Pinpoint the cell where the given text exists, returning its (X, Y) midpoint coordinate. 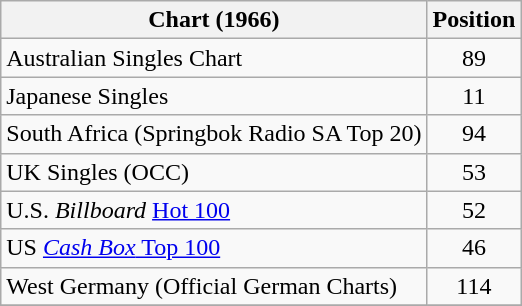
US Cash Box Top 100 (214, 248)
52 (474, 210)
UK Singles (OCC) (214, 172)
West Germany (Official German Charts) (214, 286)
53 (474, 172)
11 (474, 96)
94 (474, 134)
Position (474, 20)
46 (474, 248)
U.S. Billboard Hot 100 (214, 210)
Australian Singles Chart (214, 58)
South Africa (Springbok Radio SA Top 20) (214, 134)
89 (474, 58)
Japanese Singles (214, 96)
Chart (1966) (214, 20)
114 (474, 286)
